Pinpoint the cell where the given text exists, returning its (x, y) midpoint coordinate. 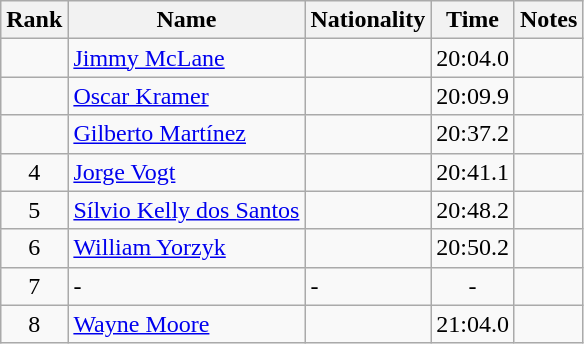
Jorge Vogt (186, 172)
20:50.2 (473, 248)
8 (34, 324)
Rank (34, 20)
William Yorzyk (186, 248)
Time (473, 20)
Oscar Kramer (186, 96)
5 (34, 210)
20:48.2 (473, 210)
6 (34, 248)
Notes (548, 20)
20:37.2 (473, 134)
Gilberto Martínez (186, 134)
7 (34, 286)
Name (186, 20)
Jimmy McLane (186, 58)
20:04.0 (473, 58)
20:41.1 (473, 172)
Sílvio Kelly dos Santos (186, 210)
21:04.0 (473, 324)
Nationality (368, 20)
20:09.9 (473, 96)
Wayne Moore (186, 324)
4 (34, 172)
